Extract the (x, y) coordinate from the center of the cell holding the provided text.  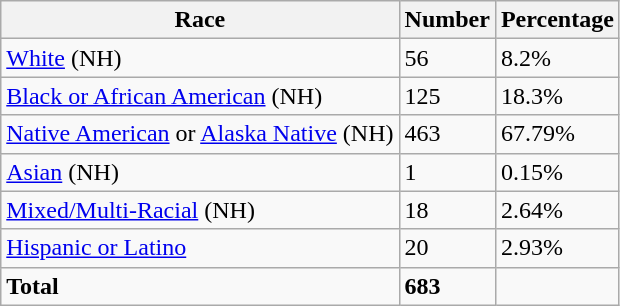
67.79% (557, 134)
20 (447, 248)
Race (200, 20)
8.2% (557, 58)
Total (200, 286)
Black or African American (NH) (200, 96)
Asian (NH) (200, 172)
683 (447, 286)
Mixed/Multi-Racial (NH) (200, 210)
White (NH) (200, 58)
2.64% (557, 210)
2.93% (557, 248)
0.15% (557, 172)
125 (447, 96)
18 (447, 210)
Number (447, 20)
18.3% (557, 96)
Native American or Alaska Native (NH) (200, 134)
Hispanic or Latino (200, 248)
463 (447, 134)
1 (447, 172)
Percentage (557, 20)
56 (447, 58)
